Output the (x, y) coordinate of the center of the cell containing the given text.  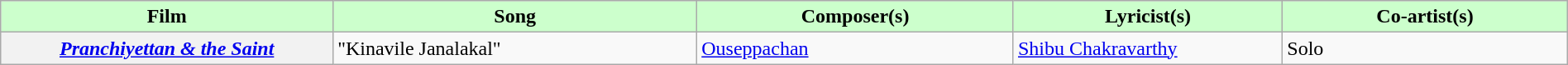
Pranchiyettan & the Saint (167, 48)
"Kinavile Janalakal" (515, 48)
Film (167, 17)
Song (515, 17)
Ouseppachan (855, 48)
Shibu Chakravarthy (1148, 48)
Composer(s) (855, 17)
Co-artist(s) (1425, 17)
Solo (1425, 48)
Lyricist(s) (1148, 17)
